Capture the cell that displays the provided text and extract its [X, Y] central coordinate. 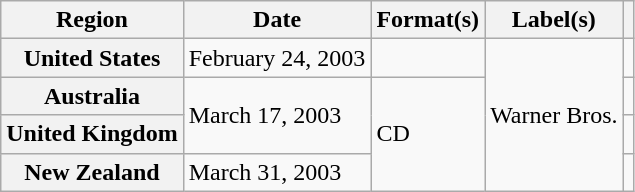
United States [92, 58]
Australia [92, 96]
Format(s) [428, 20]
March 17, 2003 [277, 115]
February 24, 2003 [277, 58]
Warner Bros. [554, 115]
New Zealand [92, 172]
Label(s) [554, 20]
CD [428, 134]
Date [277, 20]
Region [92, 20]
United Kingdom [92, 134]
March 31, 2003 [277, 172]
